Detect which cell encompasses the target text, then output its [x, y] center coordinate. 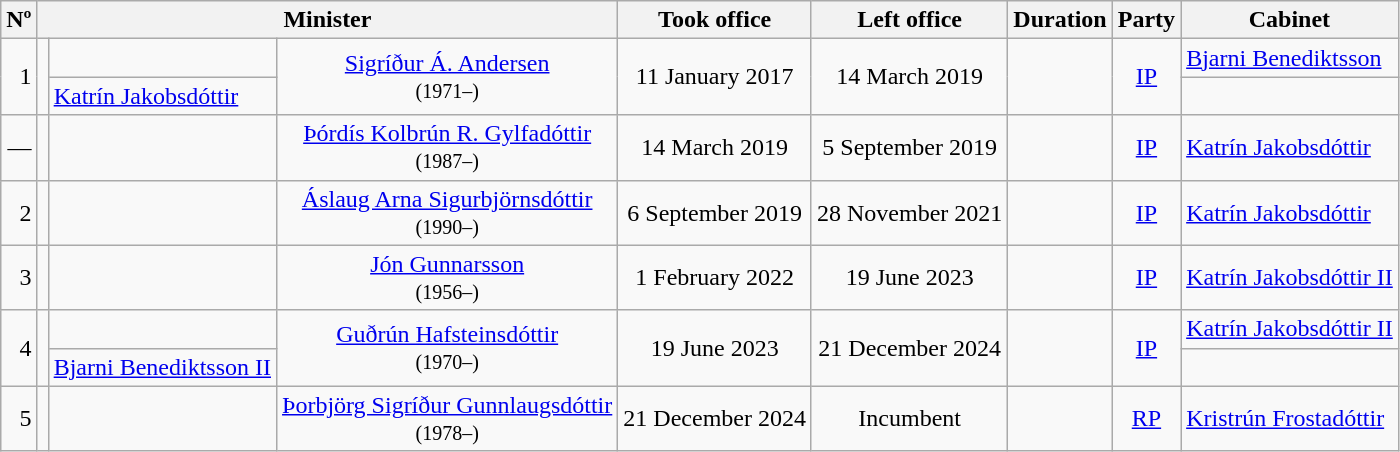
Minister [328, 20]
RP [1146, 418]
5 [19, 418]
6 September 2019 [715, 212]
Guðrún Hafsteinsdóttir(1970–) [448, 348]
Incumbent [909, 418]
Duration [1060, 20]
Cabinet [1290, 20]
Þórdís Kolbrún R. Gylfadóttir(1987–) [448, 148]
Jón Gunnarsson(1956–) [448, 278]
Took office [715, 20]
4 [19, 348]
2 [19, 212]
Þorbjörg Sigríður Gunnlaugsdóttir(1978–) [448, 418]
11 January 2017 [715, 77]
1 [19, 77]
5 September 2019 [909, 148]
Left office [909, 20]
1 February 2022 [715, 278]
Bjarni Benediktsson II [162, 367]
Kristrún Frostadóttir [1290, 418]
28 November 2021 [909, 212]
Sigríður Á. Andersen(1971–) [448, 77]
Bjarni Benediktsson [1290, 58]
Party [1146, 20]
Nº [19, 20]
Áslaug Arna Sigurbjörnsdóttir(1990–) [448, 212]
3 [19, 278]
— [19, 148]
